Extract the (X, Y) coordinate from the center of the cell holding the provided text.  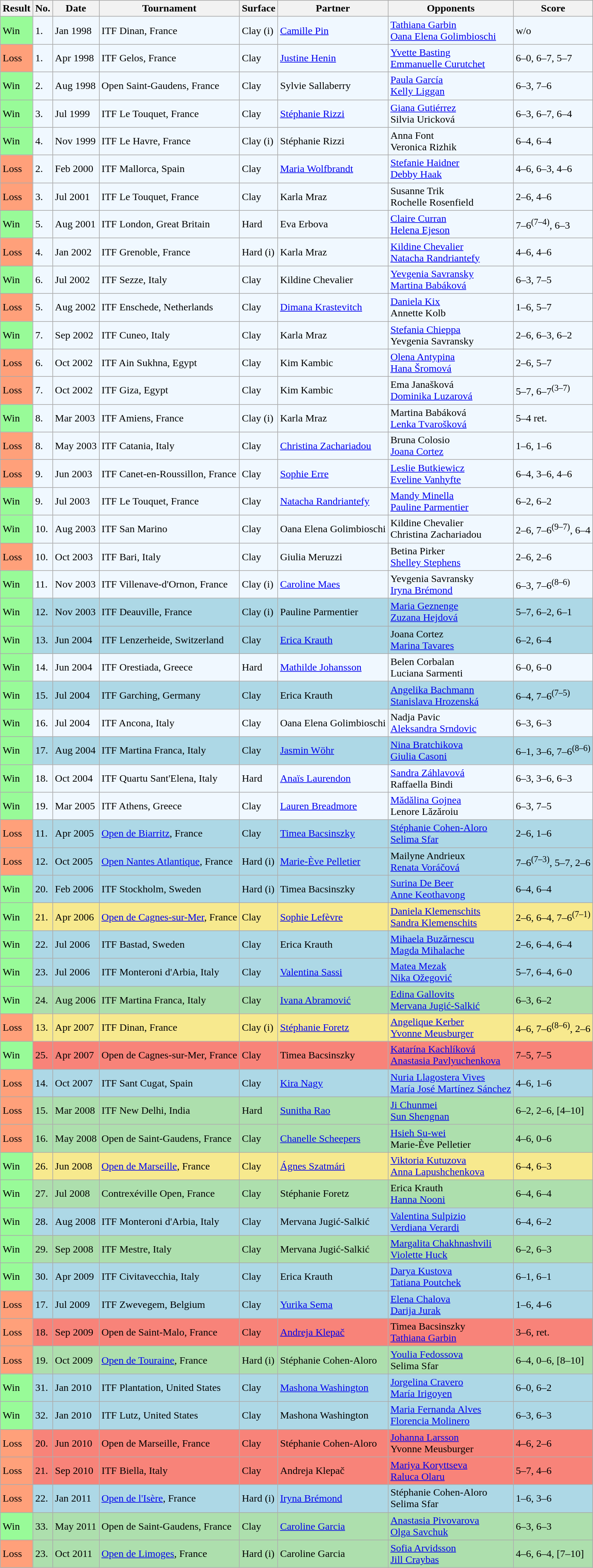
Sunitha Rao (333, 1110)
6–1, 6–1 (553, 1277)
6–2, 6–4 (553, 639)
Nina Bratchikova Giulia Casoni (451, 750)
ITF Mestre, Italy (170, 1249)
Aug 1998 (76, 86)
Open de Limoges, France (170, 1554)
Angelika Bachmann Stanislava Hrozenská (451, 695)
Claire Curran Helena Ejeson (451, 224)
ITF Sant Cugat, Spain (170, 1083)
Iryna Brémond (333, 1499)
Daniela Klemenschits Sandra Klemenschits (451, 917)
Edina Gallovits Mervana Jugić-Salkić (451, 1000)
Jul 2001 (76, 197)
Oct 2011 (76, 1554)
2–6, 6–3, 6–2 (553, 335)
2–6, 4–6 (553, 197)
Oct 2007 (76, 1083)
Sep 2008 (76, 1249)
2–6, 1–6 (553, 834)
Mailyne Andrieux Renata Voráčová (451, 862)
4–6, 6–3, 4–6 (553, 169)
Aug 2002 (76, 307)
ITF Lutz, United States (170, 1415)
5–7, 6–4, 6–0 (553, 972)
Feb 2000 (76, 169)
Giulia Meruzzi (333, 557)
Ema Janašková Dominika Luzarová (451, 391)
32. (43, 1415)
Apr 1998 (76, 58)
Chanelle Scheepers (333, 1138)
Open de Touraine, France (170, 1360)
Camille Pin (333, 31)
Sep 2009 (76, 1333)
Jul 2008 (76, 1194)
ITF Orestiada, Greece (170, 668)
Hsieh Su-wei Marie-Ève Pelletier (451, 1138)
ITF Quartu Sant'Elena, Italy (170, 778)
6–0, 6–0 (553, 668)
Aug 2004 (76, 750)
6–2, 2–6, [4–10] (553, 1110)
Tathiana Garbin Oana Elena Golimbioschi (451, 31)
Matea Mezak Nika Ožegović (451, 972)
6–3, 7–6(8–6) (553, 584)
Aug 2006 (76, 1000)
Jan 2002 (76, 252)
Jun 2010 (76, 1443)
ITF Stockholm, Sweden (170, 889)
1–6, 3–6 (553, 1499)
ITF New Delhi, India (170, 1110)
28. (43, 1221)
ITF Giza, Egypt (170, 391)
ITF Le Havre, France (170, 141)
Nuria Llagostera Vives María José Martínez Sánchez (451, 1083)
Joana Cortez Marina Tavares (451, 639)
Mariya Koryttseva Raluca Olaru (451, 1471)
Eva Erbova (333, 224)
6–1, 3–6, 7–6(8–6) (553, 750)
Yevgenia Savransky Iryna Brémond (451, 584)
Viktoria Kutuzova Anna Lapushchenkova (451, 1166)
6–3, 6–2 (553, 1000)
No. (43, 9)
4–6, 0–6 (553, 1138)
Ivana Abramović (333, 1000)
6–4, 0–6, [8–10] (553, 1360)
5–7, 4–6 (553, 1471)
1–6, 4–6 (553, 1304)
Daniela Kix Annette Kolb (451, 307)
ITF Enschede, Netherlands (170, 307)
Bruna Colosio Joana Cortez (451, 446)
ITF Garching, Germany (170, 695)
Jan 2011 (76, 1499)
May 2003 (76, 446)
Yurika Sema (333, 1304)
27. (43, 1194)
ITF Lenzerheide, Switzerland (170, 639)
Jul 2009 (76, 1304)
Nov 1999 (76, 141)
ITF Zwevegem, Belgium (170, 1304)
Kildine Chevalier (333, 279)
Mihaela Buzărnescu Magda Mihalache (451, 944)
Leslie Butkiewicz Eveline Vanhyfte (451, 473)
6–3, 3–6, 6–3 (553, 778)
ITF Ain Sukhna, Egypt (170, 363)
Giana Gutiérrez Silvia Uricková (451, 113)
Mathilde Johansson (333, 668)
Date (76, 9)
Kildine Chevalier Natacha Randriantefy (451, 252)
Darya Kustova Tatiana Poutchek (451, 1277)
2–6, 7–6(9–7), 6–4 (553, 529)
Katarína Kachlíková Anastasia Pavlyuchenkova (451, 1055)
26. (43, 1166)
24. (43, 1000)
Kira Nagy (333, 1083)
Partner (333, 9)
Tournament (170, 9)
Jan 1998 (76, 31)
5–4 ret. (553, 418)
Justine Henin (333, 58)
Erica Krauth Hanna Nooni (451, 1194)
2–6, 6–4, 6–4 (553, 944)
2–6, 2–6 (553, 557)
Maria Wolfbrandt (333, 169)
Score (553, 9)
ITF Catania, Italy (170, 446)
Stefanie Haidner Debby Haak (451, 169)
6–2, 6–2 (553, 502)
Opponents (451, 9)
Maria Geznenge Zuzana Hejdová (451, 612)
6–4, 6–2 (553, 1221)
Mădălina Gojnea Lenore Lăzăroiu (451, 806)
ITF Mallorca, Spain (170, 169)
Open Saint-Gaudens, France (170, 86)
Jul 2002 (76, 279)
ITF London, Great Britain (170, 224)
Open de Biarritz, France (170, 834)
Aug 2008 (76, 1221)
Mar 2005 (76, 806)
7–5, 7–5 (553, 1055)
ITF Ancona, Italy (170, 723)
6–0, 6–7, 5–7 (553, 58)
Sep 2002 (76, 335)
Yvette Basting Emmanuelle Curutchet (451, 58)
Belen Corbalan Luciana Sarmenti (451, 668)
6–4, 6–3 (553, 1166)
ITF San Marino (170, 529)
ITF Plantation, United States (170, 1388)
Open de l'Isère, France (170, 1499)
1–6, 5–7 (553, 307)
Aug 2001 (76, 224)
5–7, 6–2, 6–1 (553, 612)
2–6, 5–7 (553, 363)
Aug 2003 (76, 529)
Sophie Lefèvre (333, 917)
6–4, 3–6, 4–6 (553, 473)
Oct 2003 (76, 557)
Elena Chalova Darija Jurak (451, 1304)
30. (43, 1277)
Mandy Minella Pauline Parmentier (451, 502)
Jun 2003 (76, 473)
Natacha Randriantefy (333, 502)
Nadja Pavic Aleksandra Srndovic (451, 723)
Apr 2006 (76, 917)
ITF Bastad, Sweden (170, 944)
Jul 2003 (76, 502)
Valentina Sulpizio Verdiana Verardi (451, 1221)
Sophie Erre (333, 473)
ITF Gelos, France (170, 58)
Susanne Trik Rochelle Rosenfield (451, 197)
Anastasia Pivovarova Olga Savchuk (451, 1526)
4–6, 6–4, [7–10] (553, 1554)
Christina Zachariadou (333, 446)
Sandra Záhlavová Raffaella Bindi (451, 778)
Result (17, 9)
Jorgelina Cravero María Irigoyen (451, 1388)
Kildine Chevalier Christina Zachariadou (451, 529)
5–7, 6–7(3–7) (553, 391)
Ji Chunmei Sun Shengnan (451, 1110)
Betina Pirker Shelley Stephens (451, 557)
May 2011 (76, 1526)
ITF Villenave-d'Ornon, France (170, 584)
Feb 2006 (76, 889)
Anaïs Laurendon (333, 778)
Angelique Kerber Yvonne Meusburger (451, 1028)
Oct 2004 (76, 778)
ITF Civitavecchia, Italy (170, 1277)
Sofia Arvidsson Jill Craybas (451, 1554)
Margalita Chakhnashvili Violette Huck (451, 1249)
Surface (259, 9)
Oct 2009 (76, 1360)
Dimana Krastevitch (333, 307)
33. (43, 1526)
6–3, 7–6 (553, 86)
ITF Deauville, France (170, 612)
Jasmin Wöhr (333, 750)
ITF Sezze, Italy (170, 279)
Lauren Breadmore (333, 806)
ITF Canet-en-Roussillon, France (170, 473)
Pauline Parmentier (333, 612)
6–2, 6–3 (553, 1249)
Marie-Ève Pelletier (333, 862)
Yevgenia Savransky Martina Babáková (451, 279)
29. (43, 1249)
Anna Font Veronica Rizhik (451, 141)
Jul 1999 (76, 113)
Jun 2008 (76, 1166)
Caroline Maes (333, 584)
Johanna Larsson Yvonne Meusburger (451, 1443)
ITF Athens, Greece (170, 806)
6–0, 6–2 (553, 1388)
Ágnes Szatmári (333, 1166)
Youlia Fedossova Selima Sfar (451, 1360)
2–6, 6–4, 7–6(7–1) (553, 917)
4–6, 1–6 (553, 1083)
ITF Amiens, France (170, 418)
25. (43, 1055)
Timea Bacsinszky Tathiana Garbin (451, 1333)
May 2008 (76, 1138)
Open de Saint-Malo, France (170, 1333)
ITF Bari, Italy (170, 557)
ITF Biella, Italy (170, 1471)
Valentina Sassi (333, 972)
Mar 2008 (76, 1110)
6–3, 6–7, 6–4 (553, 113)
1–6, 1–6 (553, 446)
Open Nantes Atlantique, France (170, 862)
Surina De Beer Anne Keothavong (451, 889)
Sylvie Sallaberry (333, 86)
Stefania Chieppa Yevgenia Savransky (451, 335)
Apr 2005 (76, 834)
Oct 2005 (76, 862)
ITF Cuneo, Italy (170, 335)
w/o (553, 31)
Olena Antypina Hana Šromová (451, 363)
Sep 2010 (76, 1471)
7–6(7–4), 6–3 (553, 224)
Mar 2003 (76, 418)
ITF Grenoble, France (170, 252)
Martina Babáková Lenka Tvarošková (451, 418)
Paula García Kelly Liggan (451, 86)
Contrexéville Open, France (170, 1194)
4–6, 2–6 (553, 1443)
6–4, 7–6(7–5) (553, 695)
Apr 2009 (76, 1277)
31. (43, 1388)
3–6, ret. (553, 1333)
4–6, 7–6(8–6), 2–6 (553, 1028)
7–6(7–3), 5–7, 2–6 (553, 862)
4–6, 4–6 (553, 252)
Maria Fernanda Alves Florencia Molinero (451, 1415)
